Search for the cell housing the specified text and yield its (x, y) center coordinate. 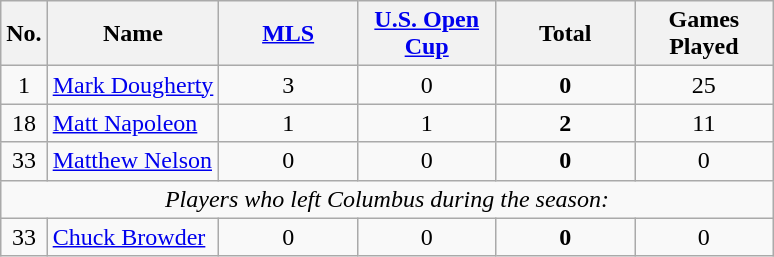
MLS (288, 34)
No. (24, 34)
U.S. Open Cup (426, 34)
Name (133, 34)
3 (288, 85)
Games Played (704, 34)
2 (566, 123)
11 (704, 123)
Matthew Nelson (133, 161)
Chuck Browder (133, 237)
18 (24, 123)
Players who left Columbus during the season: (387, 199)
25 (704, 85)
Mark Dougherty (133, 85)
Matt Napoleon (133, 123)
Total (566, 34)
